Locate the cell with the specified text and output its [x, y] center coordinate. 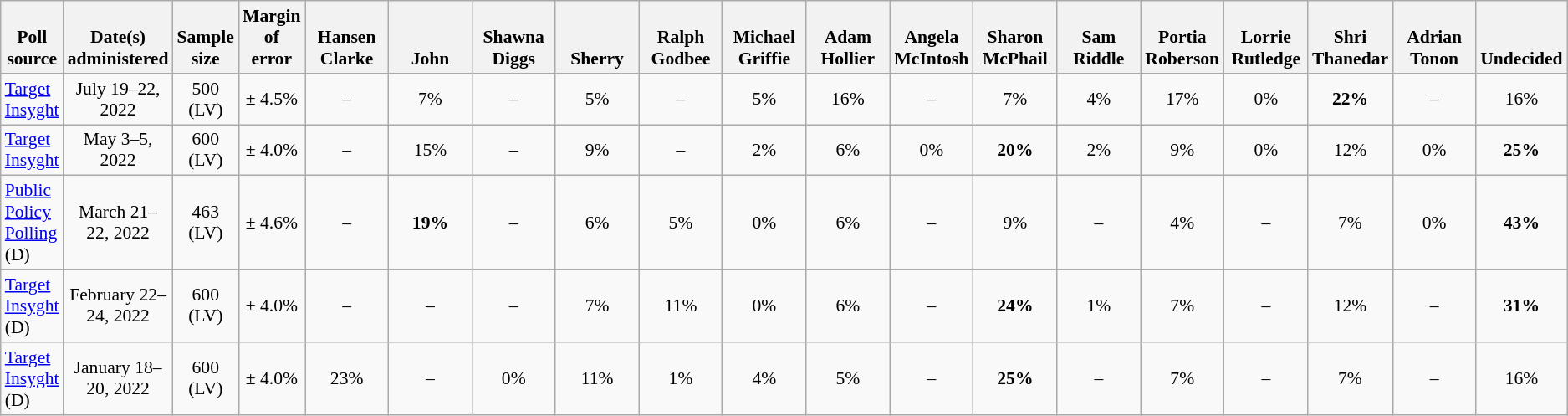
31% [1521, 306]
AdamHollier [848, 37]
SamRiddle [1099, 37]
LorrieRutledge [1266, 37]
May 3–5, 2022 [119, 151]
Public Policy Polling (D) [32, 223]
43% [1521, 223]
Poll source [32, 37]
John [431, 37]
500 (LV) [206, 99]
January 18–20, 2022 [119, 378]
Marginof error [272, 37]
ShriThanedar [1350, 37]
MichaelGriffie [764, 37]
± 4.5% [272, 99]
RalphGodbee [681, 37]
23% [347, 378]
HansenClarke [347, 37]
17% [1182, 99]
22% [1350, 99]
AdrianTonon [1434, 37]
Date(s)administered [119, 37]
SharonMcPhail [1015, 37]
March 21–22, 2022 [119, 223]
February 22–24, 2022 [119, 306]
19% [431, 223]
15% [431, 151]
463 (LV) [206, 223]
AngelaMcIntosh [932, 37]
24% [1015, 306]
Sherry [597, 37]
Undecided [1521, 37]
PortiaRoberson [1182, 37]
± 4.6% [272, 223]
ShawnaDiggs [513, 37]
July 19–22, 2022 [119, 99]
Samplesize [206, 37]
20% [1015, 151]
